Return (X, Y) of the center of cell containing provided text 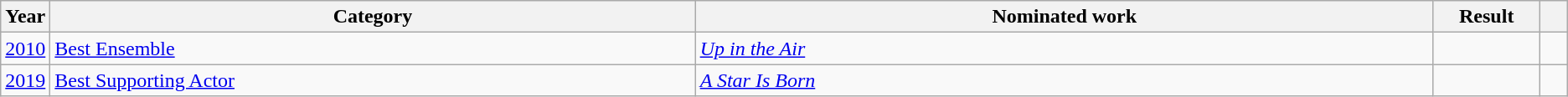
A Star Is Born (1064, 80)
Up in the Air (1064, 48)
Best Supporting Actor (373, 80)
Result (1486, 17)
Nominated work (1064, 17)
Year (25, 17)
2010 (25, 48)
Category (373, 17)
Best Ensemble (373, 48)
2019 (25, 80)
